Detect which cell encompasses the target text, then output its (x, y) center coordinate. 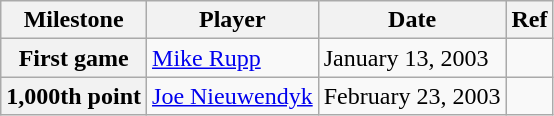
Joe Nieuwendyk (233, 96)
First game (74, 58)
Player (233, 20)
Ref (530, 20)
January 13, 2003 (412, 58)
February 23, 2003 (412, 96)
Mike Rupp (233, 58)
1,000th point (74, 96)
Milestone (74, 20)
Date (412, 20)
